Determine the (X, Y) coordinate at the center of the cell enclosing the given text.  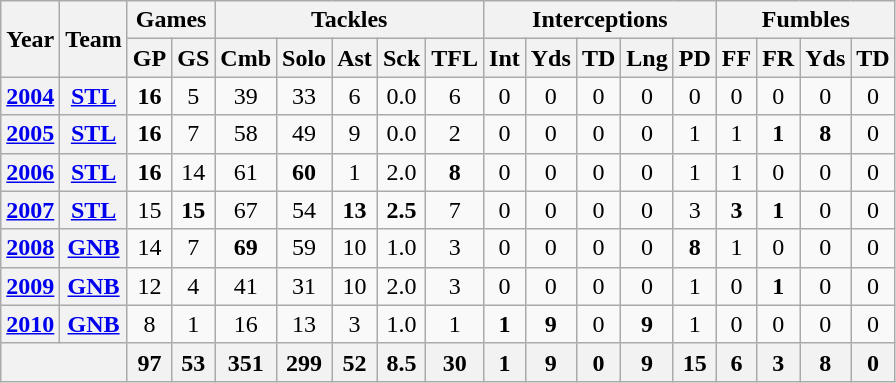
69 (246, 248)
4 (194, 286)
67 (246, 210)
Year (30, 39)
GS (194, 58)
Int (505, 58)
Ast (355, 58)
Solo (304, 58)
12 (149, 286)
8.5 (401, 362)
33 (304, 96)
2006 (30, 172)
Interceptions (600, 20)
Lng (647, 58)
2008 (30, 248)
Tackles (350, 20)
53 (194, 362)
61 (246, 172)
54 (304, 210)
FR (778, 58)
FF (736, 58)
2.5 (401, 210)
30 (455, 362)
49 (304, 134)
GP (149, 58)
58 (246, 134)
Cmb (246, 58)
2005 (30, 134)
97 (149, 362)
299 (304, 362)
39 (246, 96)
2004 (30, 96)
31 (304, 286)
Sck (401, 58)
TFL (455, 58)
2007 (30, 210)
2009 (30, 286)
59 (304, 248)
Games (170, 20)
PD (694, 58)
351 (246, 362)
52 (355, 362)
5 (194, 96)
Fumbles (806, 20)
Team (94, 39)
41 (246, 286)
2010 (30, 324)
2 (455, 134)
60 (304, 172)
